Return [X, Y] of the center of cell containing provided text 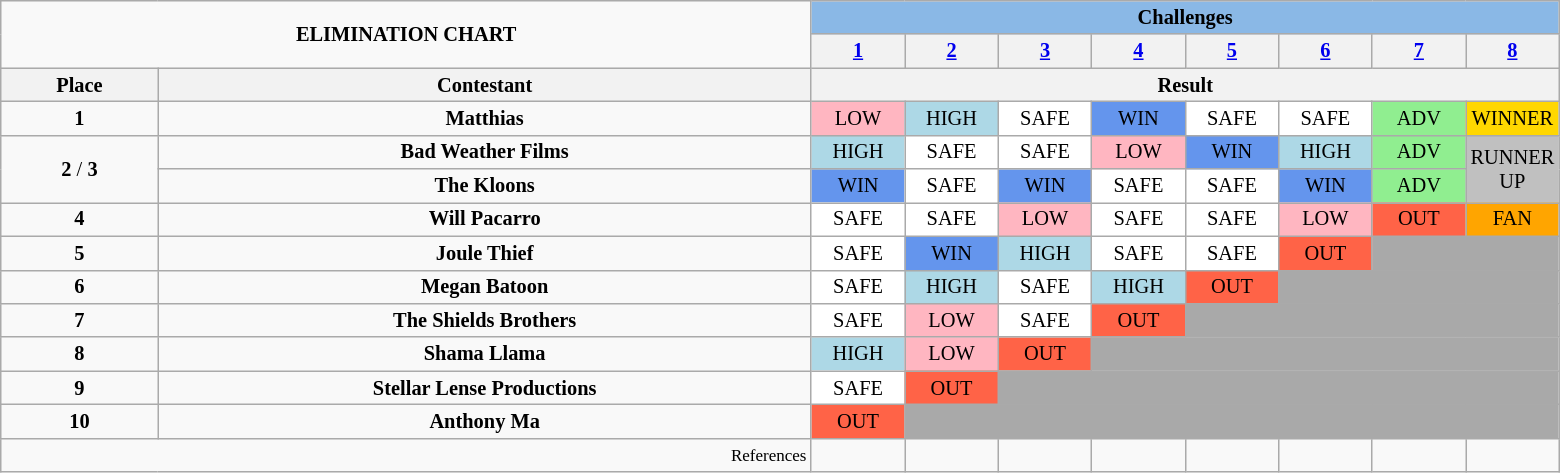
Matthias [484, 118]
Place [80, 85]
FAN [1512, 219]
Bad Weather Films [484, 152]
Result [1185, 85]
RUNNERUP [1512, 168]
Megan Batoon [484, 287]
Joule Thief [484, 253]
Shama Llama [484, 354]
2 / 3 [80, 168]
Will Pacarro [484, 219]
The Shields Brothers [484, 320]
9 [80, 388]
Stellar Lense Productions [484, 388]
ELIMINATION CHART [406, 34]
The Kloons [484, 186]
10 [80, 421]
3 [1044, 51]
2 [952, 51]
Anthony Ma [484, 421]
Challenges [1185, 17]
WINNER [1512, 118]
Contestant [484, 85]
References [406, 455]
